Provide the [X, Y] coordinate of the cell's center where the given text is located.  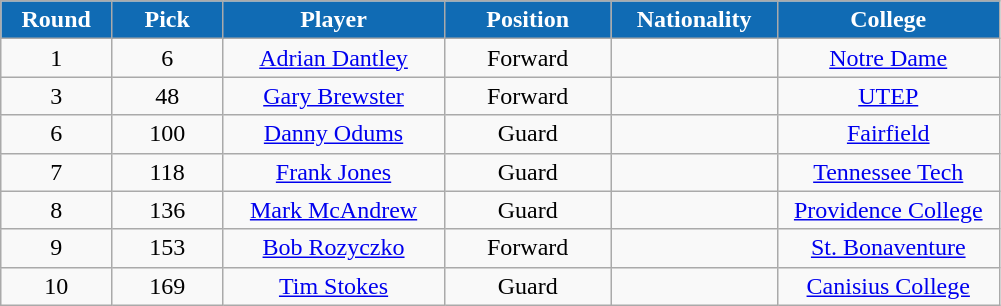
Gary Brewster [334, 96]
Notre Dame [888, 58]
Frank Jones [334, 172]
100 [168, 134]
College [888, 20]
Danny Odums [334, 134]
9 [56, 248]
1 [56, 58]
Player [334, 20]
48 [168, 96]
8 [56, 210]
169 [168, 286]
Round [56, 20]
Nationality [694, 20]
Mark McAndrew [334, 210]
3 [56, 96]
Adrian Dantley [334, 58]
Tim Stokes [334, 286]
UTEP [888, 96]
Providence College [888, 210]
Bob Rozyczko [334, 248]
Canisius College [888, 286]
118 [168, 172]
153 [168, 248]
Fairfield [888, 134]
7 [56, 172]
10 [56, 286]
136 [168, 210]
St. Bonaventure [888, 248]
Position [527, 20]
Tennessee Tech [888, 172]
Pick [168, 20]
